Return (x, y) of the center of cell containing provided text 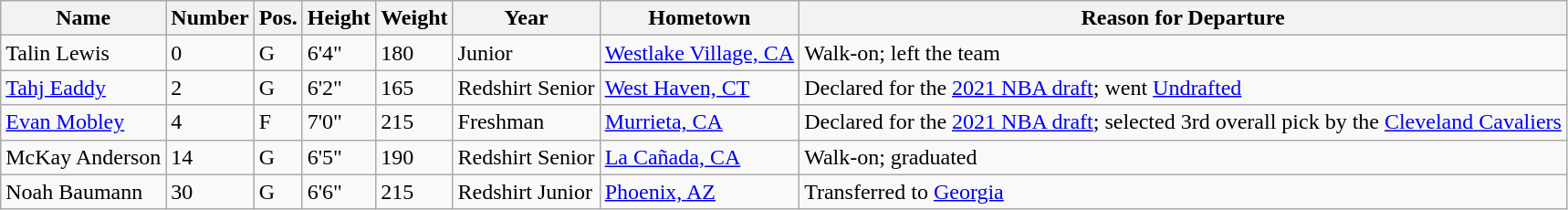
7'0" (339, 122)
165 (414, 88)
McKay Anderson (84, 157)
6'2" (339, 88)
6'4" (339, 53)
Hometown (699, 18)
Murrieta, CA (699, 122)
Transferred to Georgia (1183, 192)
Name (84, 18)
Tahj Eaddy (84, 88)
Noah Baumann (84, 192)
Weight (414, 18)
30 (210, 192)
Junior (526, 53)
Redshirt Junior (526, 192)
Year (526, 18)
14 (210, 157)
Walk-on; left the team (1183, 53)
Declared for the 2021 NBA draft; selected 3rd overall pick by the Cleveland Cavaliers (1183, 122)
190 (414, 157)
Westlake Village, CA (699, 53)
Declared for the 2021 NBA draft; went Undrafted (1183, 88)
Phoenix, AZ (699, 192)
Pos. (277, 18)
0 (210, 53)
Height (339, 18)
6'5" (339, 157)
Evan Mobley (84, 122)
West Haven, CT (699, 88)
F (277, 122)
180 (414, 53)
Number (210, 18)
2 (210, 88)
Talin Lewis (84, 53)
Reason for Departure (1183, 18)
6'6" (339, 192)
La Cañada, CA (699, 157)
Freshman (526, 122)
Walk-on; graduated (1183, 157)
4 (210, 122)
